Provide the [x, y] coordinate of the cell's center where the given text is located.  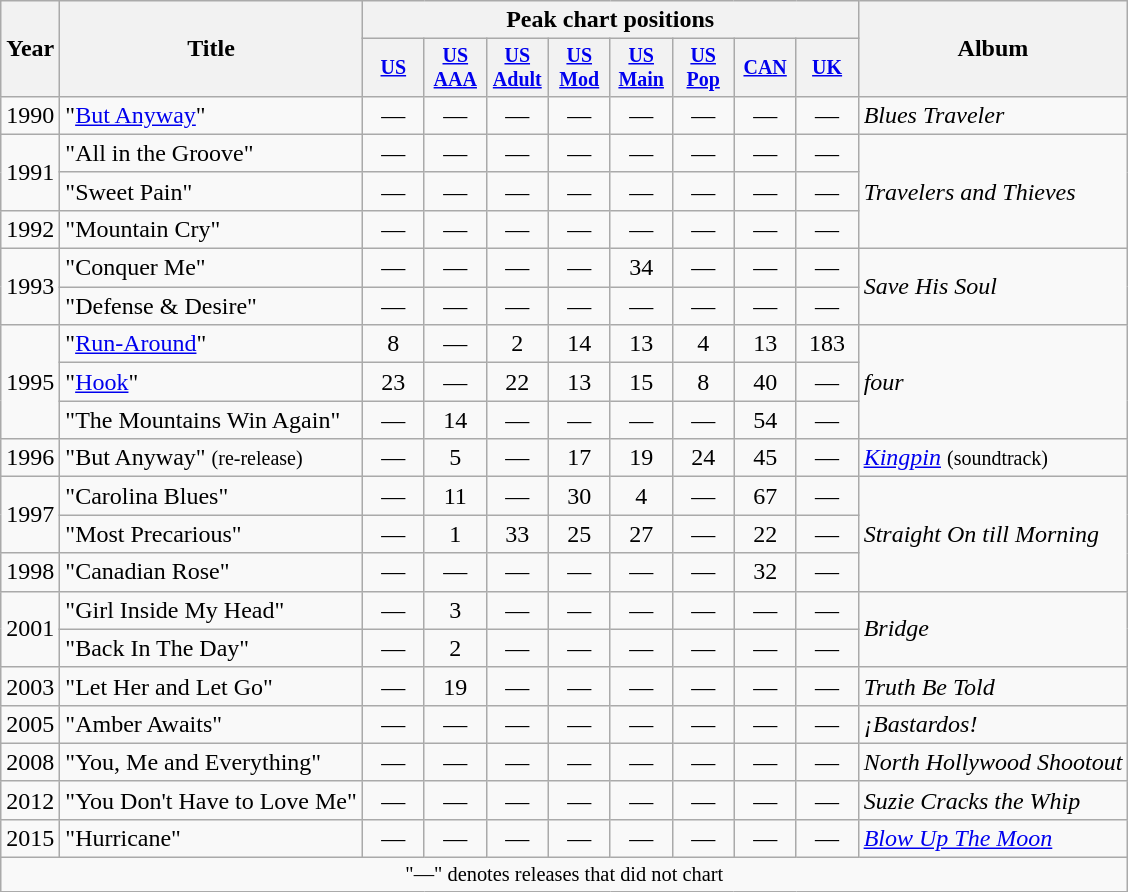
"Back In The Day" [212, 648]
1997 [30, 515]
"Girl Inside My Head" [212, 610]
40 [765, 382]
CAN [765, 68]
2015 [30, 838]
27 [641, 534]
"Carolina Blues" [212, 496]
"Sweet Pain" [212, 191]
30 [579, 496]
"—" denotes releases that did not chart [564, 875]
"You Don't Have to Love Me" [212, 800]
67 [765, 496]
1995 [30, 382]
Travelers and Thieves [993, 191]
Year [30, 49]
"But Anyway" (re-release) [212, 458]
North Hollywood Shootout [993, 762]
1 [455, 534]
5 [455, 458]
1992 [30, 229]
11 [455, 496]
Blow Up The Moon [993, 838]
2008 [30, 762]
17 [579, 458]
33 [517, 534]
1990 [30, 115]
US Main [641, 68]
24 [703, 458]
Title [212, 49]
Kingpin (soundtrack) [993, 458]
Save His Soul [993, 287]
Suzie Cracks the Whip [993, 800]
Straight On till Morning [993, 534]
15 [641, 382]
"Mountain Cry" [212, 229]
"Conquer Me" [212, 268]
Bridge [993, 629]
"Let Her and Let Go" [212, 686]
"Hurricane" [212, 838]
Peak chart positions [610, 20]
3 [455, 610]
"Amber Awaits" [212, 724]
Truth Be Told [993, 686]
45 [765, 458]
1998 [30, 572]
"The Mountains Win Again" [212, 420]
¡Bastardos! [993, 724]
USAAA [455, 68]
US Mod [579, 68]
"Run-Around" [212, 344]
25 [579, 534]
32 [765, 572]
2012 [30, 800]
2003 [30, 686]
183 [827, 344]
"Most Precarious" [212, 534]
USPop [703, 68]
2005 [30, 724]
"All in the Groove" [212, 153]
"But Anyway" [212, 115]
Album [993, 49]
UK [827, 68]
Blues Traveler [993, 115]
1991 [30, 172]
US [393, 68]
54 [765, 420]
1993 [30, 287]
"Canadian Rose" [212, 572]
US Adult [517, 68]
"Defense & Desire" [212, 306]
four [993, 382]
1996 [30, 458]
"You, Me and Everything" [212, 762]
23 [393, 382]
2001 [30, 629]
34 [641, 268]
"Hook" [212, 382]
